From the cell containing the given text, extract its center point as [x, y] coordinate. 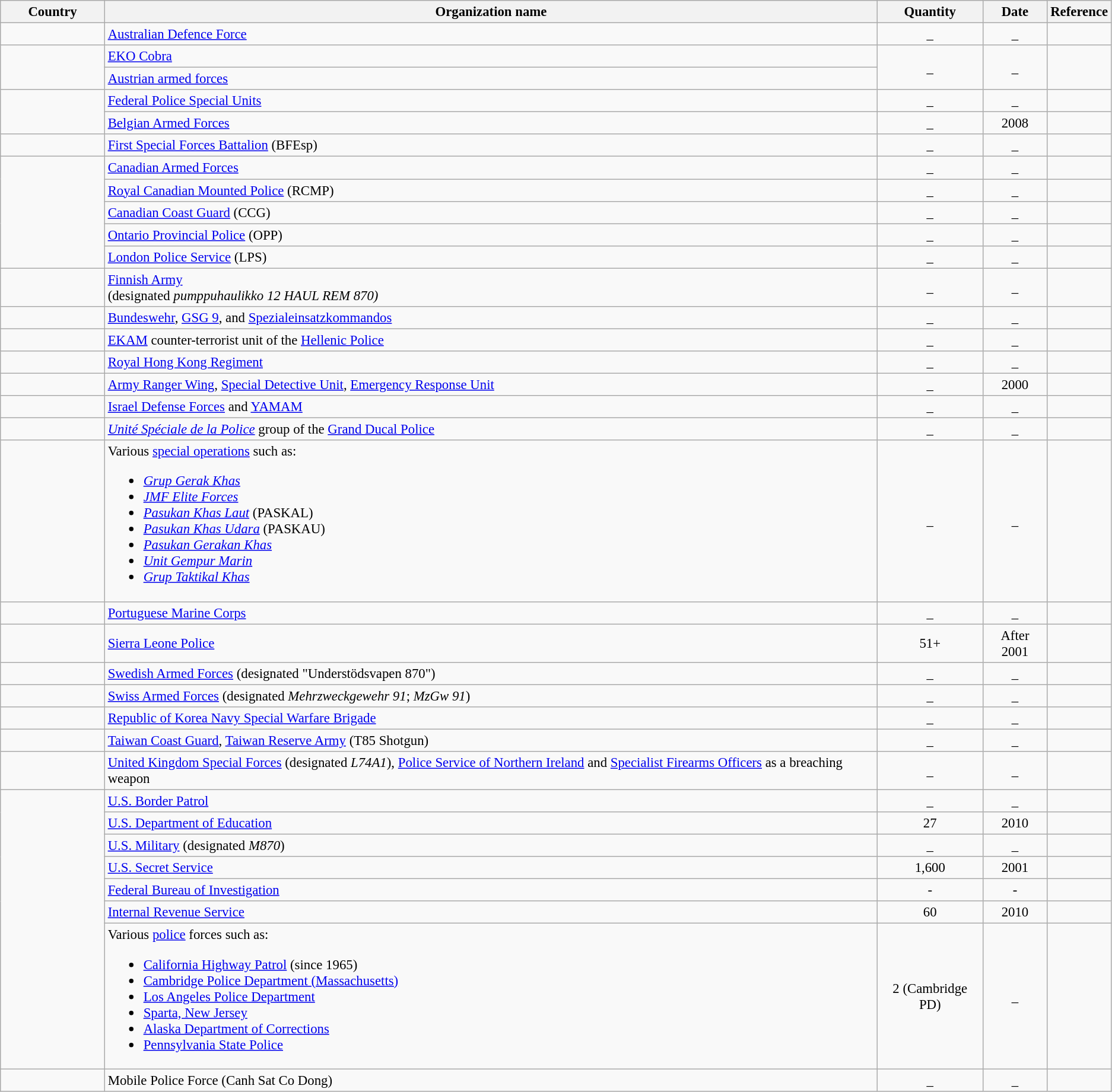
Portuguese Marine Corps [491, 613]
Royal Canadian Mounted Police (RCMP) [491, 190]
Taiwan Coast Guard, Taiwan Reserve Army (T85 Shotgun) [491, 740]
Swedish Armed Forces (designated "Understödsvapen 870") [491, 674]
Date [1015, 12]
Bundeswehr, GSG 9, and Spezialeinsatzkommandos [491, 318]
After 2001 [1015, 643]
Finnish Army(designated pumppuhaulikko 12 HAUL REM 870) [491, 287]
Republic of Korea Navy Special Warfare Brigade [491, 718]
Royal Hong Kong Regiment [491, 362]
EKAM counter-terrorist unit of the Hellenic Police [491, 340]
First Special Forces Battalion (BFEsp) [491, 145]
U.S. Secret Service [491, 868]
Country [53, 12]
2001 [1015, 868]
Belgian Armed Forces [491, 123]
Federal Police Special Units [491, 101]
1,600 [930, 868]
Australian Defence Force [491, 34]
2000 [1015, 384]
Internal Revenue Service [491, 913]
27 [930, 823]
London Police Service (LPS) [491, 257]
Quantity [930, 12]
U.S. Border Patrol [491, 801]
51+ [930, 643]
United Kingdom Special Forces (designated L74A1), Police Service of Northern Ireland and Specialist Firearms Officers as a breaching weapon [491, 771]
Army Ranger Wing, Special Detective Unit, Emergency Response Unit [491, 384]
2008 [1015, 123]
Canadian Armed Forces [491, 168]
Israel Defense Forces and YAMAM [491, 407]
60 [930, 913]
Swiss Armed Forces (designated Mehrzweckgewehr 91; MzGw 91) [491, 696]
Mobile Police Force (Canh Sat Co Dong) [491, 1080]
Ontario Provincial Police (OPP) [491, 235]
EKO Cobra [491, 56]
Canadian Coast Guard (CCG) [491, 212]
Federal Bureau of Investigation [491, 890]
Unité Spéciale de la Police group of the Grand Ducal Police [491, 429]
U.S. Military (designated M870) [491, 846]
Sierra Leone Police [491, 643]
U.S. Department of Education [491, 823]
2 (Cambridge PD) [930, 997]
Reference [1079, 12]
Organization name [491, 12]
Austrian armed forces [491, 79]
